Return the [x, y] coordinate for the center point of the cell that contains the specified text.  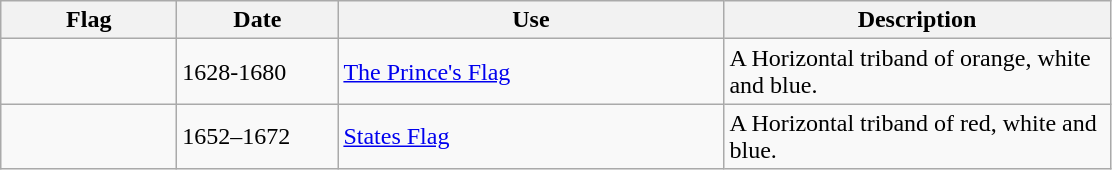
1652–1672 [258, 136]
1628-1680 [258, 72]
Description [917, 20]
States Flag [531, 136]
Flag [89, 20]
Use [531, 20]
A Horizontal triband of red, white and blue. [917, 136]
A Horizontal triband of orange, white and blue. [917, 72]
Date [258, 20]
The Prince's Flag [531, 72]
